Extract the (x, y) coordinate from the center of the cell holding the provided text.  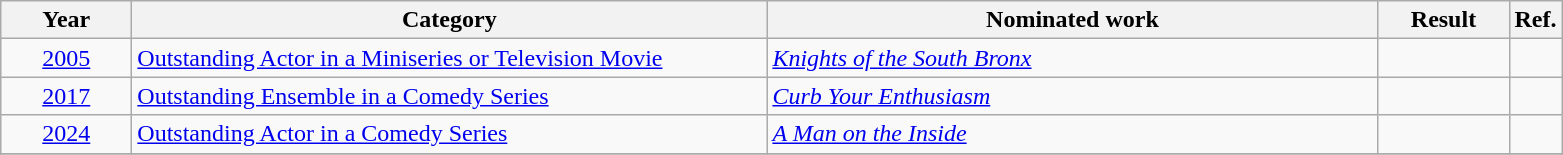
Outstanding Actor in a Comedy Series (450, 134)
2024 (66, 134)
Category (450, 20)
Outstanding Ensemble in a Comedy Series (450, 96)
Nominated work (1072, 20)
2017 (66, 96)
2005 (66, 58)
Result (1444, 20)
Curb Your Enthusiasm (1072, 96)
Ref. (1536, 20)
Year (66, 20)
Outstanding Actor in a Miniseries or Television Movie (450, 58)
Knights of the South Bronx (1072, 58)
A Man on the Inside (1072, 134)
